Detect which cell encompasses the target text, then output its (x, y) center coordinate. 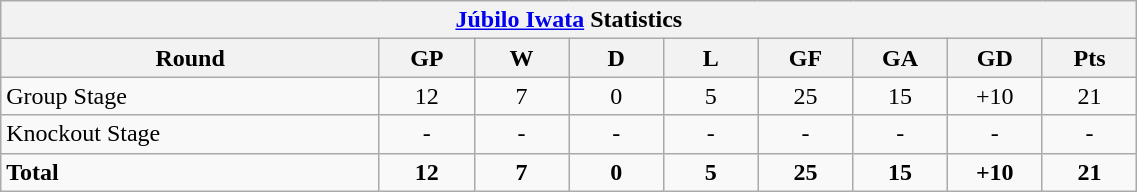
GD (994, 58)
D (616, 58)
GF (806, 58)
W (522, 58)
Pts (1090, 58)
GA (900, 58)
GP (426, 58)
Round (190, 58)
Knockout Stage (190, 134)
Total (190, 172)
Group Stage (190, 96)
Júbilo Iwata Statistics (569, 20)
L (710, 58)
